Extract the [x, y] coordinate from the center of the cell holding the provided text.  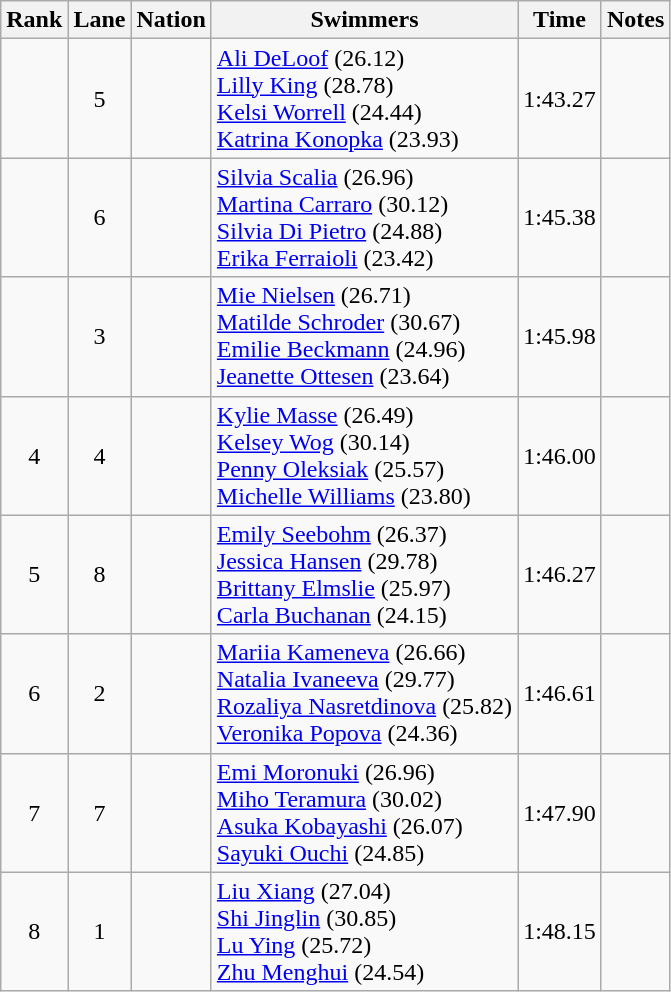
Kylie Masse (26.49)Kelsey Wog (30.14)Penny Oleksiak (25.57)Michelle Williams (23.80) [364, 456]
Nation [171, 20]
Ali DeLoof (26.12)Lilly King (28.78)Kelsi Worrell (24.44)Katrina Konopka (23.93) [364, 98]
Swimmers [364, 20]
1:46.61 [560, 694]
1:46.00 [560, 456]
1:47.90 [560, 812]
Silvia Scalia (26.96)Martina Carraro (30.12)Silvia Di Pietro (24.88)Erika Ferraioli (23.42) [364, 218]
Rank [34, 20]
Emily Seebohm (26.37)Jessica Hansen (29.78)Brittany Elmslie (25.97)Carla Buchanan (24.15) [364, 574]
Time [560, 20]
1:43.27 [560, 98]
Emi Moronuki (26.96)Miho Teramura (30.02)Asuka Kobayashi (26.07)Sayuki Ouchi (24.85) [364, 812]
1 [100, 932]
3 [100, 336]
Mariia Kameneva (26.66)Natalia Ivaneeva (29.77)Rozaliya Nasretdinova (25.82)Veronika Popova (24.36) [364, 694]
2 [100, 694]
Liu Xiang (27.04)Shi Jinglin (30.85)Lu Ying (25.72)Zhu Menghui (24.54) [364, 932]
Mie Nielsen (26.71)Matilde Schroder (30.67)Emilie Beckmann (24.96)Jeanette Ottesen (23.64) [364, 336]
1:45.38 [560, 218]
1:48.15 [560, 932]
1:45.98 [560, 336]
Lane [100, 20]
Notes [635, 20]
1:46.27 [560, 574]
